Return (x, y) of the center of cell containing provided text 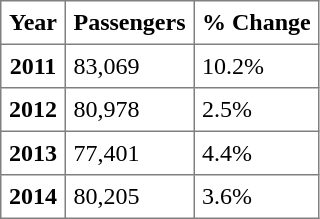
83,069 (129, 66)
10.2% (256, 66)
2011 (33, 66)
2013 (33, 153)
80,978 (129, 110)
80,205 (129, 197)
Year (33, 23)
Passengers (129, 23)
2012 (33, 110)
4.4% (256, 153)
2014 (33, 197)
77,401 (129, 153)
2.5% (256, 110)
3.6% (256, 197)
% Change (256, 23)
